Detect which cell encompasses the target text, then output its [X, Y] center coordinate. 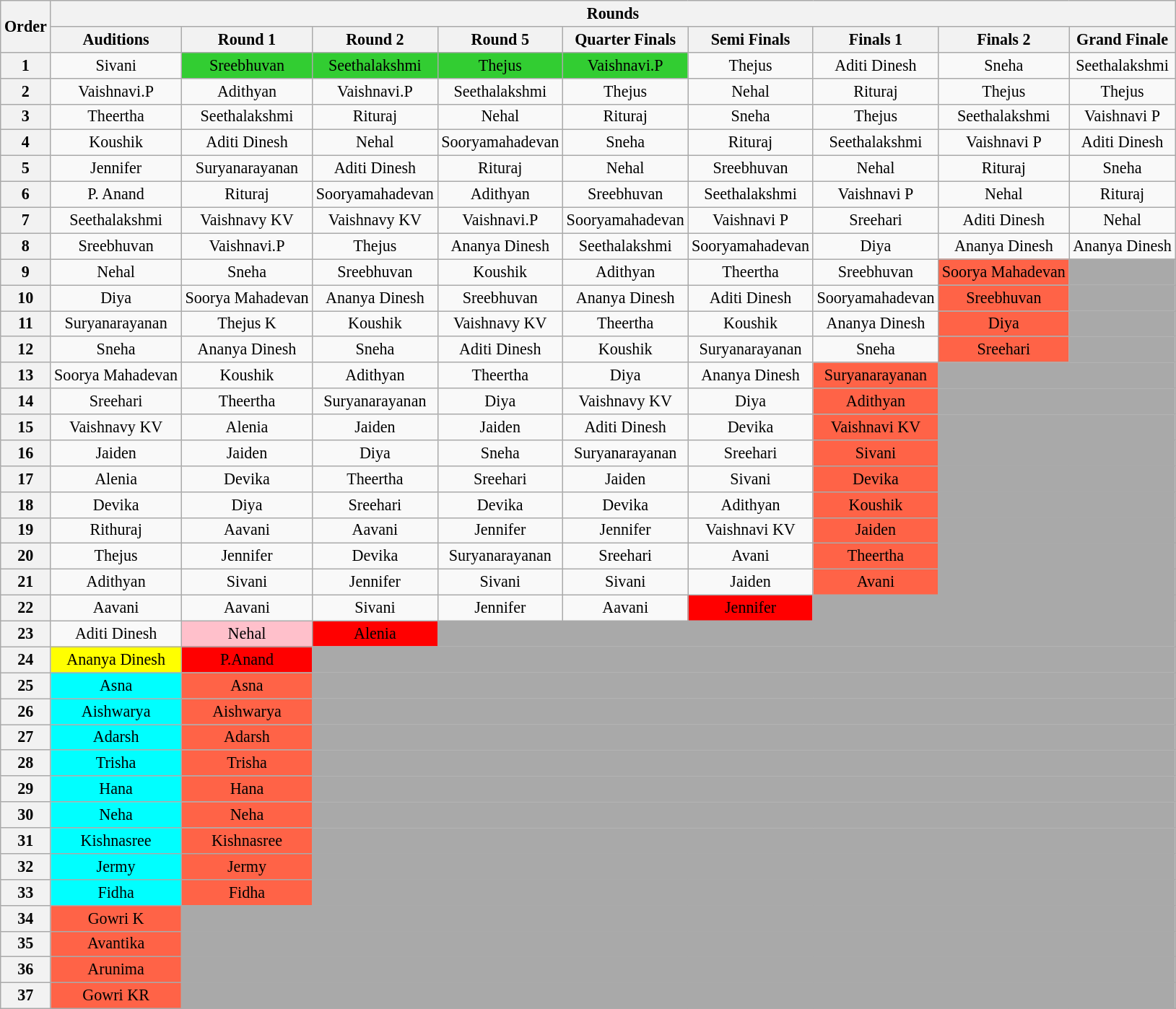
Order [26, 26]
32 [26, 866]
12 [26, 349]
9 [26, 272]
25 [26, 686]
17 [26, 479]
33 [26, 892]
P. Anand [116, 194]
35 [26, 944]
Round 1 [247, 39]
Grand Finale [1122, 39]
21 [26, 582]
Rounds [613, 13]
6 [26, 194]
14 [26, 401]
Finals 2 [1003, 39]
Round 2 [375, 39]
13 [26, 375]
3 [26, 117]
Round 5 [500, 39]
30 [26, 815]
34 [26, 918]
24 [26, 660]
Avantika [116, 944]
5 [26, 168]
31 [26, 840]
P.Anand [247, 660]
23 [26, 634]
20 [26, 556]
19 [26, 530]
7 [26, 220]
4 [26, 143]
36 [26, 970]
1 [26, 65]
11 [26, 323]
Quarter Finals [625, 39]
22 [26, 608]
8 [26, 246]
26 [26, 711]
Semi Finals [751, 39]
Rithuraj [116, 530]
27 [26, 737]
Gowri K [116, 918]
Arunima [116, 970]
Auditions [116, 39]
37 [26, 995]
18 [26, 504]
Finals 1 [875, 39]
15 [26, 427]
Gowri KR [116, 995]
10 [26, 297]
29 [26, 789]
2 [26, 91]
28 [26, 763]
Thejus K [247, 323]
16 [26, 453]
